Locate the cell with the specified text and output its (x, y) center coordinate. 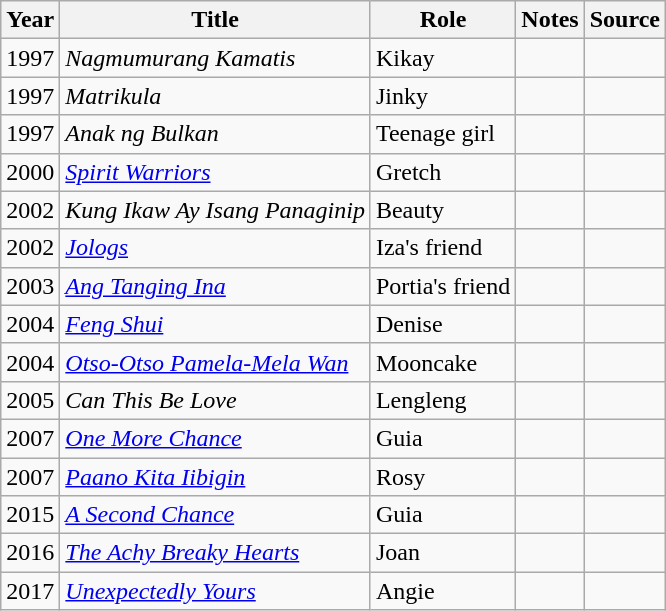
Kung Ikaw Ay Isang Panaginip (216, 210)
Spirit Warriors (216, 172)
Denise (442, 324)
Matrikula (216, 96)
Jinky (442, 96)
2016 (30, 553)
Year (30, 20)
Kikay (442, 58)
2000 (30, 172)
2005 (30, 400)
A Second Chance (216, 515)
Nagmumurang Kamatis (216, 58)
Ang Tanging Ina (216, 286)
One More Chance (216, 438)
Title (216, 20)
Paano Kita Iibigin (216, 477)
Feng Shui (216, 324)
Iza's friend (442, 248)
Beauty (442, 210)
Anak ng Bulkan (216, 134)
Lengleng (442, 400)
Joan (442, 553)
Source (624, 20)
Teenage girl (442, 134)
Unexpectedly Yours (216, 591)
2015 (30, 515)
The Achy Breaky Hearts (216, 553)
Portia's friend (442, 286)
Otso-Otso Pamela-Mela Wan (216, 362)
2003 (30, 286)
Angie (442, 591)
Jologs (216, 248)
Rosy (442, 477)
2017 (30, 591)
Notes (550, 20)
Mooncake (442, 362)
Gretch (442, 172)
Role (442, 20)
Can This Be Love (216, 400)
